Pinpoint the cell where the given text exists, returning its (X, Y) midpoint coordinate. 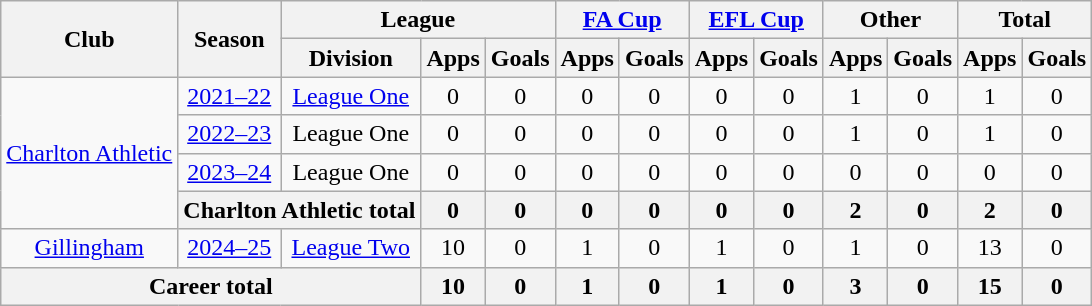
Charlton Athletic (90, 153)
2021–22 (230, 96)
Other (890, 20)
League Two (351, 248)
15 (990, 286)
Club (90, 39)
EFL Cup (756, 20)
13 (990, 248)
3 (855, 286)
2024–25 (230, 248)
Career total (211, 286)
Division (351, 58)
League (418, 20)
2023–24 (230, 172)
Season (230, 39)
Charlton Athletic total (300, 210)
2022–23 (230, 134)
Gillingham (90, 248)
FA Cup (622, 20)
Total (1025, 20)
